Determine the (x, y) coordinate at the center of the cell enclosing the given text.  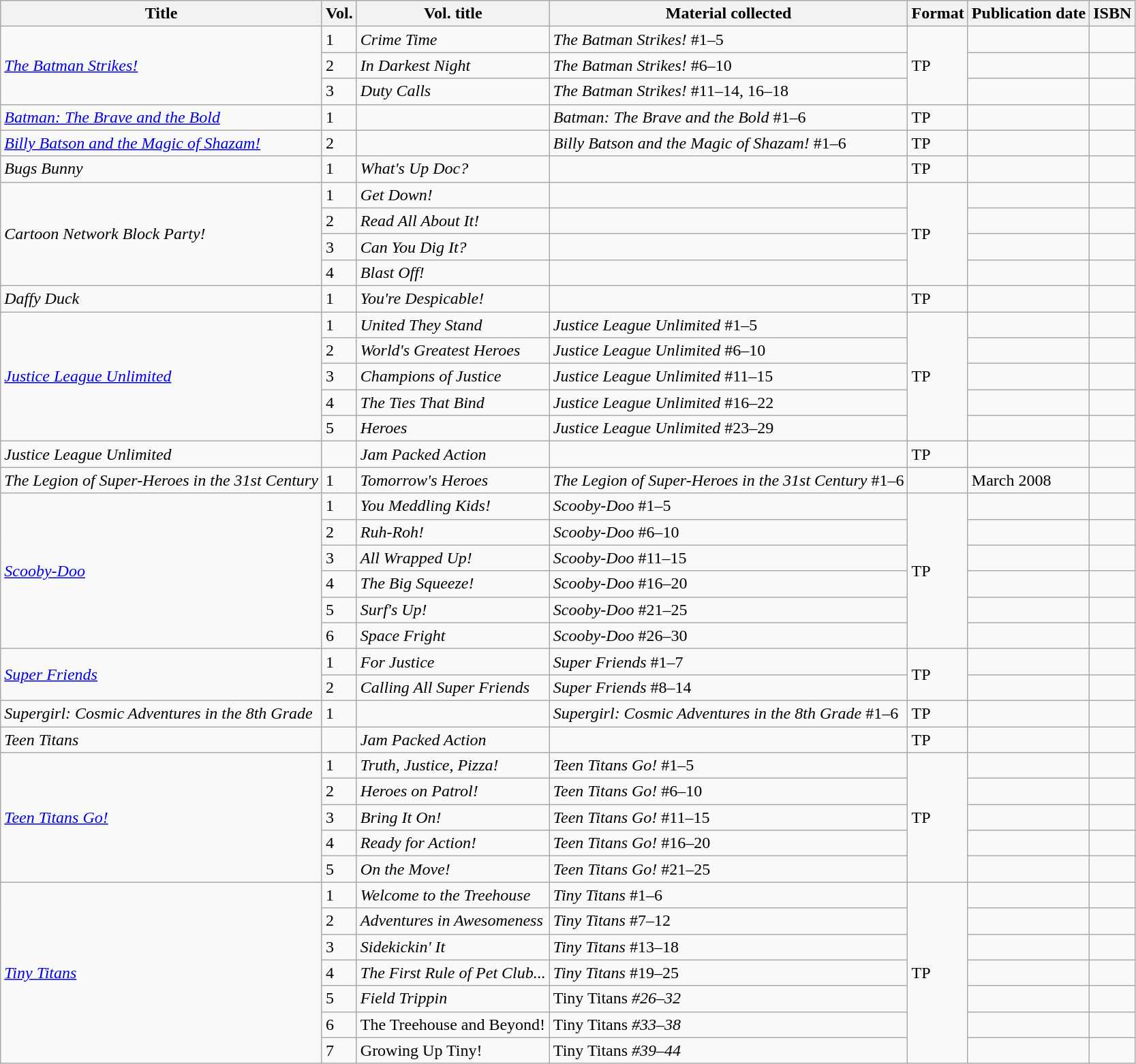
Justice League Unlimited #23–29 (728, 428)
Blast Off! (452, 272)
Teen Titans Go! (162, 817)
The Treehouse and Beyond! (452, 1024)
Format (938, 14)
Bugs Bunny (162, 169)
Supergirl: Cosmic Adventures in the 8th Grade #1–6 (728, 713)
Can You Dig It? (452, 247)
Cartoon Network Block Party! (162, 234)
Duty Calls (452, 91)
Tiny Titans #26–32 (728, 999)
Bring It On! (452, 817)
Publication date (1028, 14)
Scooby-Doo #6–10 (728, 532)
Teen Titans Go! #11–15 (728, 817)
Scooby-Doo #26–30 (728, 636)
Adventures in Awesomeness (452, 921)
Batman: The Brave and the Bold #1–6 (728, 117)
World's Greatest Heroes (452, 351)
Supergirl: Cosmic Adventures in the 8th Grade (162, 713)
The Batman Strikes! #6–10 (728, 65)
Tomorrow's Heroes (452, 480)
Billy Batson and the Magic of Shazam! (162, 143)
On the Move! (452, 869)
The Batman Strikes! #11–14, 16–18 (728, 91)
Truth, Justice, Pizza! (452, 766)
Batman: The Brave and the Bold (162, 117)
Scooby-Doo #1–5 (728, 506)
Justice League Unlimited #11–15 (728, 377)
Tiny Titans #7–12 (728, 921)
In Darkest Night (452, 65)
Tiny Titans #1–6 (728, 895)
Billy Batson and the Magic of Shazam! #1–6 (728, 143)
Super Friends (162, 674)
Super Friends #8–14 (728, 687)
Get Down! (452, 195)
Scooby-Doo #11–15 (728, 558)
The Batman Strikes! (162, 65)
Tiny Titans #13–18 (728, 947)
Vol. (339, 14)
March 2008 (1028, 480)
Justice League Unlimited #1–5 (728, 325)
Teen Titans Go! #21–25 (728, 869)
Crime Time (452, 40)
Heroes (452, 428)
Title (162, 14)
Teen Titans Go! #1–5 (728, 766)
Tiny Titans (162, 973)
The First Rule of Pet Club... (452, 973)
Welcome to the Treehouse (452, 895)
ISBN (1112, 14)
Sidekickin' It (452, 947)
Champions of Justice (452, 377)
For Justice (452, 661)
Scooby-Doo (162, 571)
Surf's Up! (452, 610)
Read All About It! (452, 221)
The Ties That Bind (452, 403)
Ready for Action! (452, 843)
The Big Squeeze! (452, 584)
Space Fright (452, 636)
Teen Titans Go! #6–10 (728, 792)
Vol. title (452, 14)
United They Stand (452, 325)
Scooby-Doo #21–25 (728, 610)
Calling All Super Friends (452, 687)
You're Despicable! (452, 298)
Tiny Titans #39–44 (728, 1050)
What's Up Doc? (452, 169)
Teen Titans (162, 739)
All Wrapped Up! (452, 558)
Heroes on Patrol! (452, 792)
7 (339, 1050)
The Legion of Super-Heroes in the 31st Century #1–6 (728, 480)
Material collected (728, 14)
Justice League Unlimited #6–10 (728, 351)
Daffy Duck (162, 298)
Tiny Titans #33–38 (728, 1024)
Super Friends #1–7 (728, 661)
Tiny Titans #19–25 (728, 973)
The Batman Strikes! #1–5 (728, 40)
The Legion of Super-Heroes in the 31st Century (162, 480)
Justice League Unlimited #16–22 (728, 403)
Scooby-Doo #16–20 (728, 584)
Teen Titans Go! #16–20 (728, 843)
Field Trippin (452, 999)
Growing Up Tiny! (452, 1050)
Ruh-Roh! (452, 532)
You Meddling Kids! (452, 506)
